Provide the [x, y] coordinate of the cell's center where the given text is located.  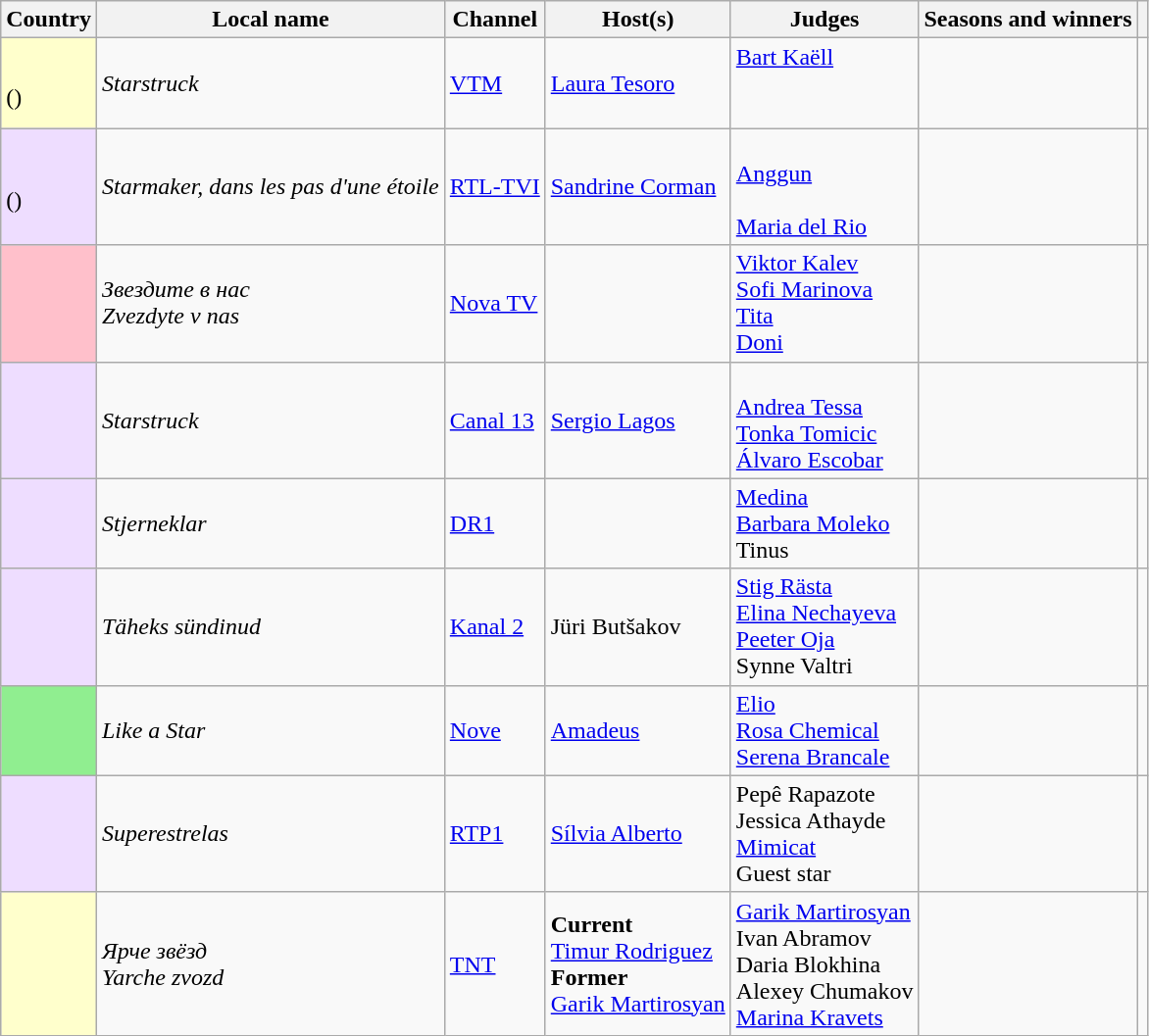
DR1 [494, 523]
TNT [494, 963]
Nova TV [494, 304]
Amadeus [637, 730]
Bart Kaëll [824, 83]
Ярче звёздYarche zvozd [271, 963]
ElioRosa ChemicalSerena Brancale [824, 730]
RTL-TVI [494, 186]
Stig RästaElina NechayevaPeeter OjaSynne Valtri [824, 627]
Andrea TessaTonka TomicicÁlvaro Escobar [824, 419]
Like a Star [271, 730]
Channel [494, 20]
MedinaBarbara MolekoTinus [824, 523]
Kanal 2 [494, 627]
Sandrine Corman [637, 186]
Starmaker, dans les pas d'une étoile [271, 186]
Canal 13 [494, 419]
CurrentTimur Rodriguez FormerGarik Martirosyan [637, 963]
Judges [824, 20]
AnggunMaria del Rio [824, 186]
Country [49, 20]
Garik Martirosyan Ivan AbramovDaria BlokhinaAlexey ChumakovMarina Kravets [824, 963]
Pepê RapazoteJessica AthaydeMimicatGuest star [824, 833]
Täheks sündinud [271, 627]
Host(s) [637, 20]
Superestrelas [271, 833]
Звездите в насZvezdyte v nas [271, 304]
Laura Tesoro [637, 83]
Local name [271, 20]
VTM [494, 83]
RTP1 [494, 833]
Viktor KalevSofi MarinovaTitaDoni [824, 304]
Jüri Butšakov [637, 627]
Sílvia Alberto [637, 833]
Sergio Lagos [637, 419]
Seasons and winners [1027, 20]
Stjerneklar [271, 523]
Nove [494, 730]
